Locate the cell with the specified text and output its [x, y] center coordinate. 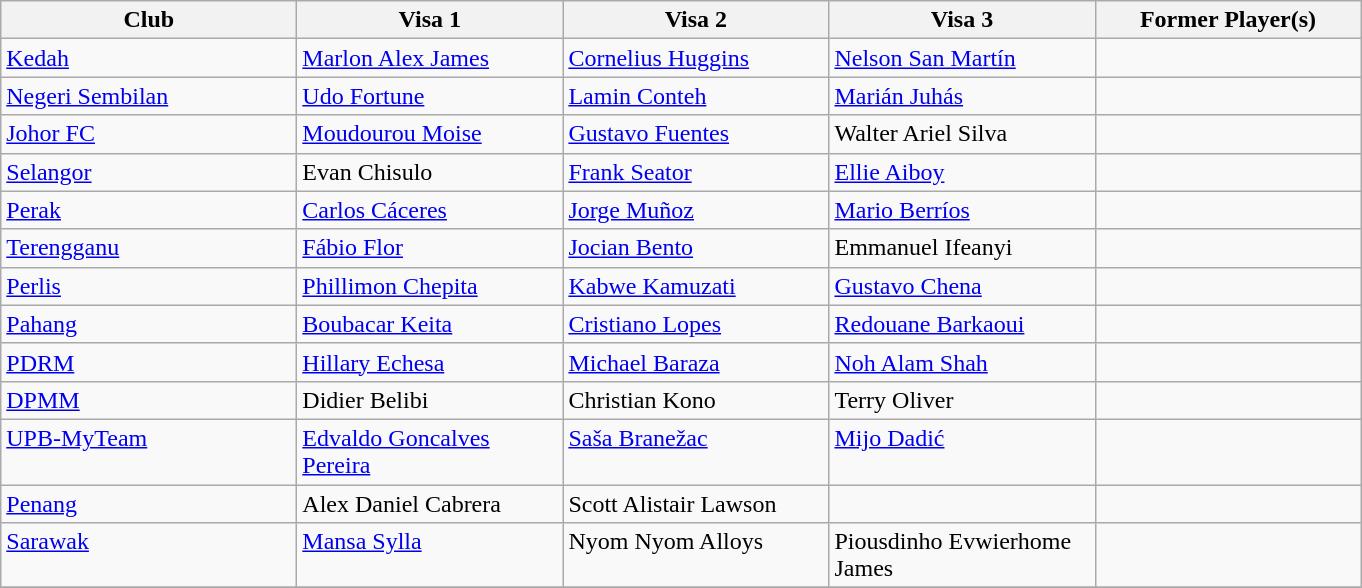
Cornelius Huggins [696, 58]
Perak [149, 210]
Redouane Barkaoui [962, 324]
Pahang [149, 324]
Terry Oliver [962, 400]
Hillary Echesa [430, 362]
Visa 2 [696, 20]
Nyom Nyom Alloys [696, 556]
PDRM [149, 362]
Kedah [149, 58]
Visa 3 [962, 20]
Frank Seator [696, 172]
Boubacar Keita [430, 324]
Carlos Cáceres [430, 210]
Phillimon Chepita [430, 286]
Didier Belibi [430, 400]
Terengganu [149, 248]
Perlis [149, 286]
Negeri Sembilan [149, 96]
Marián Juhás [962, 96]
Alex Daniel Cabrera [430, 503]
Sarawak [149, 556]
Jorge Muñoz [696, 210]
Fábio Flor [430, 248]
UPB-MyTeam [149, 452]
Piousdinho Evwierhome James [962, 556]
Penang [149, 503]
Johor FC [149, 134]
Visa 1 [430, 20]
Saša Branežac [696, 452]
Club [149, 20]
Cristiano Lopes [696, 324]
Moudourou Moise [430, 134]
Walter Ariel Silva [962, 134]
Evan Chisulo [430, 172]
Edvaldo Goncalves Pereira [430, 452]
Kabwe Kamuzati [696, 286]
Nelson San Martín [962, 58]
Scott Alistair Lawson [696, 503]
Udo Fortune [430, 96]
Gustavo Fuentes [696, 134]
Michael Baraza [696, 362]
Marlon Alex James [430, 58]
Mijo Dadić [962, 452]
DPMM [149, 400]
Emmanuel Ifeanyi [962, 248]
Gustavo Chena [962, 286]
Jocian Bento [696, 248]
Selangor [149, 172]
Ellie Aiboy [962, 172]
Mansa Sylla [430, 556]
Noh Alam Shah [962, 362]
Former Player(s) [1228, 20]
Lamin Conteh [696, 96]
Mario Berríos [962, 210]
Christian Kono [696, 400]
